Pinpoint the cell where the given text exists, returning its [x, y] midpoint coordinate. 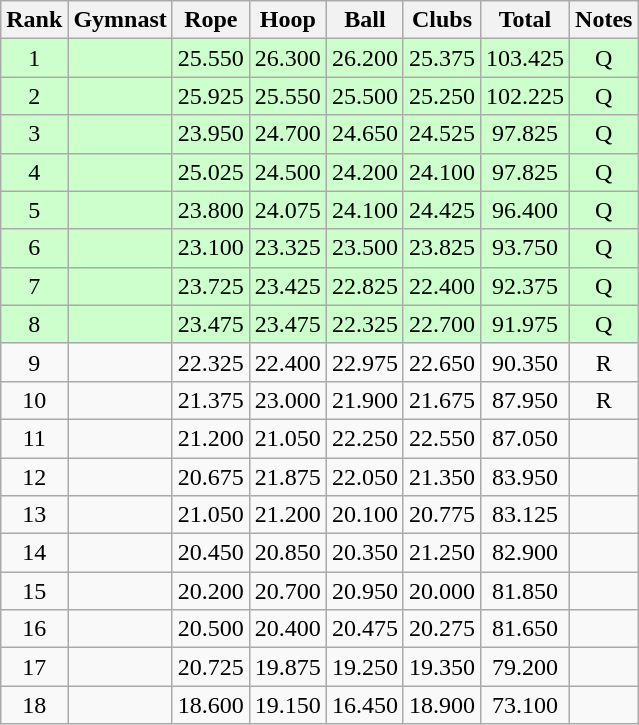
19.350 [442, 667]
20.775 [442, 515]
22.250 [364, 438]
73.100 [526, 705]
Notes [604, 20]
21.350 [442, 477]
5 [34, 210]
24.425 [442, 210]
20.850 [288, 553]
Total [526, 20]
22.700 [442, 324]
23.000 [288, 400]
13 [34, 515]
18 [34, 705]
20.700 [288, 591]
21.375 [210, 400]
21.875 [288, 477]
20.500 [210, 629]
24.075 [288, 210]
16.450 [364, 705]
1 [34, 58]
25.500 [364, 96]
81.650 [526, 629]
15 [34, 591]
Rope [210, 20]
22.650 [442, 362]
21.250 [442, 553]
20.350 [364, 553]
6 [34, 248]
92.375 [526, 286]
17 [34, 667]
24.650 [364, 134]
20.400 [288, 629]
11 [34, 438]
22.050 [364, 477]
14 [34, 553]
12 [34, 477]
25.925 [210, 96]
20.275 [442, 629]
25.250 [442, 96]
91.975 [526, 324]
21.900 [364, 400]
Hoop [288, 20]
23.425 [288, 286]
Rank [34, 20]
25.025 [210, 172]
3 [34, 134]
20.675 [210, 477]
22.975 [364, 362]
24.700 [288, 134]
20.200 [210, 591]
Gymnast [120, 20]
20.000 [442, 591]
20.475 [364, 629]
19.150 [288, 705]
87.950 [526, 400]
10 [34, 400]
22.550 [442, 438]
90.350 [526, 362]
24.500 [288, 172]
103.425 [526, 58]
23.725 [210, 286]
24.525 [442, 134]
2 [34, 96]
23.100 [210, 248]
81.850 [526, 591]
79.200 [526, 667]
23.825 [442, 248]
24.200 [364, 172]
96.400 [526, 210]
23.325 [288, 248]
19.875 [288, 667]
16 [34, 629]
7 [34, 286]
83.125 [526, 515]
20.725 [210, 667]
26.300 [288, 58]
20.100 [364, 515]
82.900 [526, 553]
23.800 [210, 210]
4 [34, 172]
22.825 [364, 286]
Ball [364, 20]
20.450 [210, 553]
83.950 [526, 477]
18.600 [210, 705]
93.750 [526, 248]
18.900 [442, 705]
9 [34, 362]
21.675 [442, 400]
25.375 [442, 58]
23.950 [210, 134]
8 [34, 324]
19.250 [364, 667]
Clubs [442, 20]
23.500 [364, 248]
26.200 [364, 58]
102.225 [526, 96]
20.950 [364, 591]
87.050 [526, 438]
